Return (X, Y) of the center of cell containing provided text 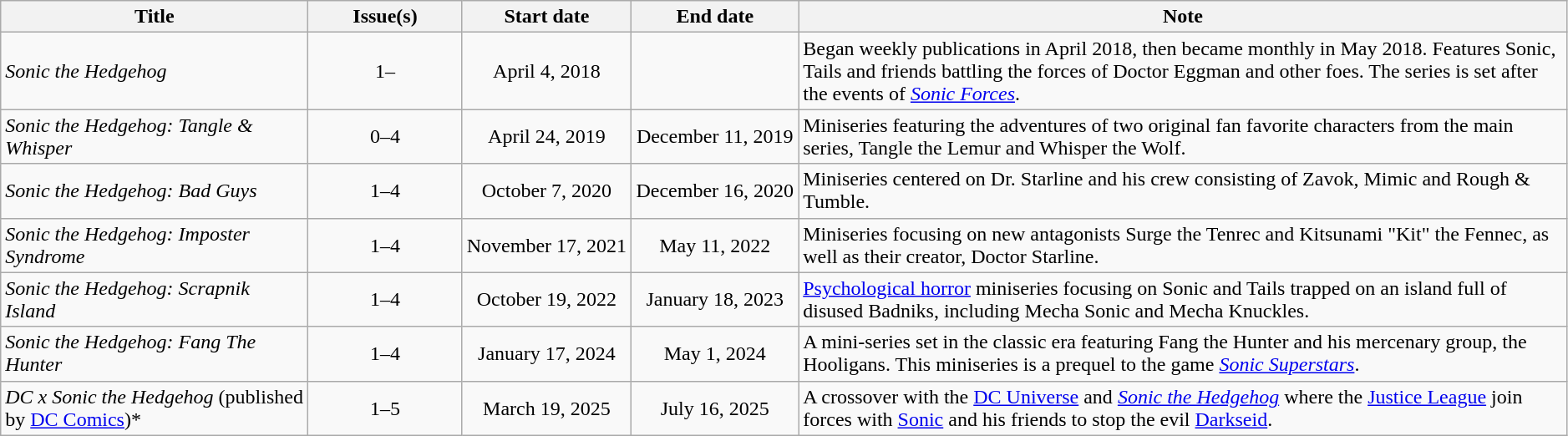
1–5 (385, 408)
May 11, 2022 (715, 246)
January 17, 2024 (546, 354)
May 1, 2024 (715, 354)
April 4, 2018 (546, 71)
December 16, 2020 (715, 190)
Sonic the Hedgehog: Fang The Hunter (155, 354)
Sonic the Hedgehog: Imposter Syndrome (155, 246)
1– (385, 71)
Sonic the Hedgehog: Bad Guys (155, 190)
Sonic the Hedgehog: Tangle & Whisper (155, 137)
A crossover with the DC Universe and Sonic the Hedgehog where the Justice League join forces with Sonic and his friends to stop the evil Darkseid. (1183, 408)
Start date (546, 17)
October 19, 2022 (546, 299)
January 18, 2023 (715, 299)
December 11, 2019 (715, 137)
Title (155, 17)
Miniseries centered on Dr. Starline and his crew consisting of Zavok, Mimic and Rough & Tumble. (1183, 190)
October 7, 2020 (546, 190)
End date (715, 17)
Psychological horror miniseries focusing on Sonic and Tails trapped on an island full of disused Badniks, including Mecha Sonic and Mecha Knuckles. (1183, 299)
DC x Sonic the Hedgehog (published by DC Comics)* (155, 408)
Note (1183, 17)
Miniseries focusing on new antagonists Surge the Tenrec and Kitsunami "Kit" the Fennec, as well as their creator, Doctor Starline. (1183, 246)
April 24, 2019 (546, 137)
Miniseries featuring the adventures of two original fan favorite characters from the main series, Tangle the Lemur and Whisper the Wolf. (1183, 137)
Sonic the Hedgehog: Scrapnik Island (155, 299)
Sonic the Hedgehog (155, 71)
Issue(s) (385, 17)
0–4 (385, 137)
November 17, 2021 (546, 246)
March 19, 2025 (546, 408)
July 16, 2025 (715, 408)
